Locate the cell with the specified text and output its [X, Y] center coordinate. 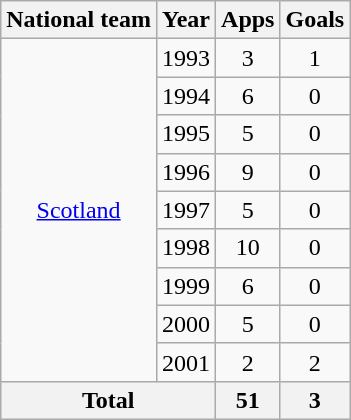
1998 [186, 248]
National team [79, 20]
1997 [186, 210]
51 [248, 400]
10 [248, 248]
1996 [186, 172]
Total [108, 400]
1994 [186, 96]
2000 [186, 324]
Year [186, 20]
1 [315, 58]
2001 [186, 362]
1995 [186, 134]
Scotland [79, 210]
1999 [186, 286]
1993 [186, 58]
Goals [315, 20]
Apps [248, 20]
9 [248, 172]
